Search for the cell housing the specified text and yield its (x, y) center coordinate. 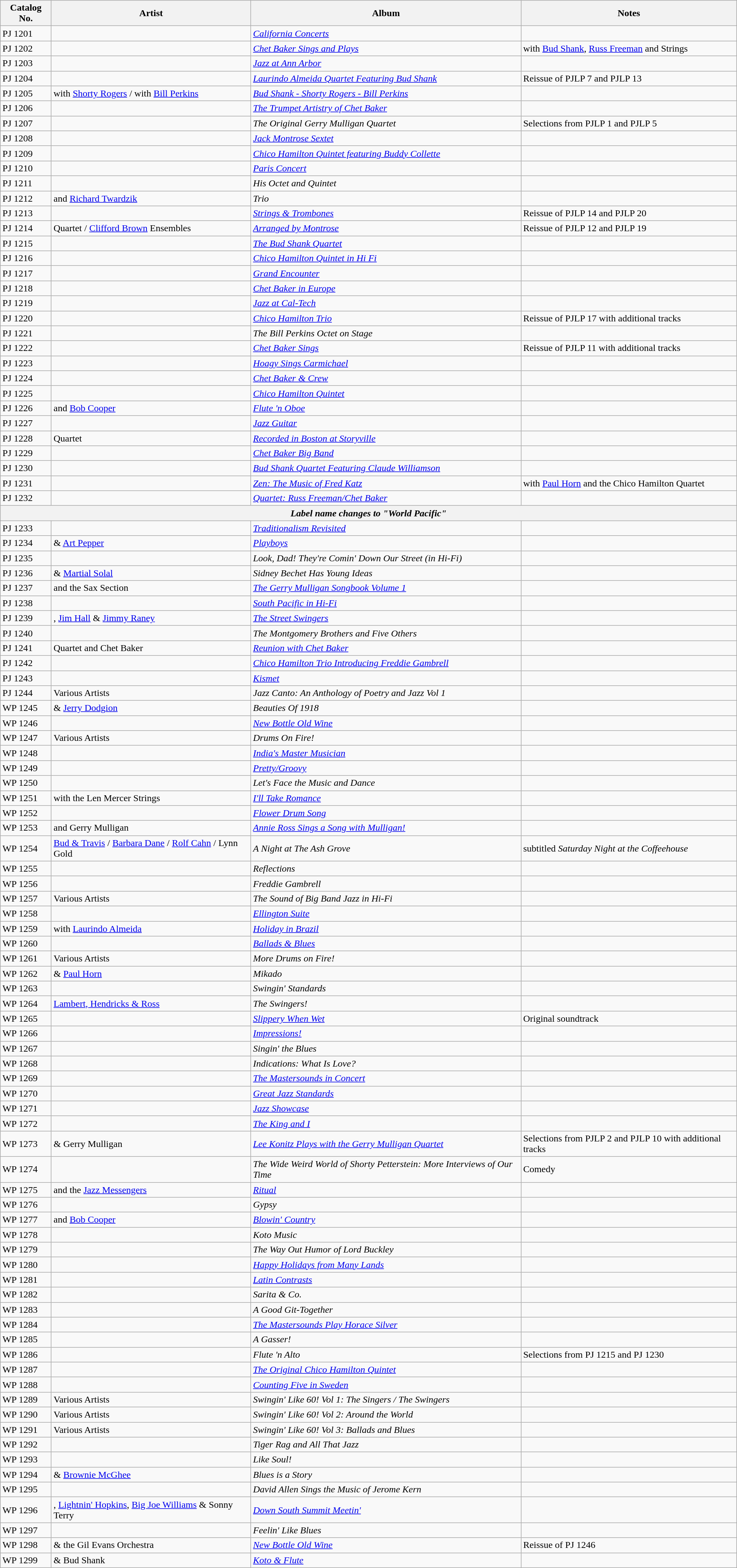
PJ 1235 (26, 558)
Swingin' Like 60! Vol 2: Around the World (386, 1414)
The Bud Shank Quartet (386, 243)
PJ 1202 (26, 48)
PJ 1244 (26, 693)
Gypsy (386, 1205)
Beauties Of 1918 (386, 708)
Jazz Guitar (386, 423)
Down South Summit Meetin' (386, 1510)
WP 1258 (26, 913)
WP 1273 (26, 1144)
WP 1278 (26, 1235)
WP 1274 (26, 1169)
WP 1245 (26, 708)
WP 1254 (26, 848)
WP 1279 (26, 1250)
WP 1293 (26, 1460)
WP 1296 (26, 1510)
Jack Montrose Sextet (386, 138)
The Sound of Big Band Jazz in Hi-Fi (386, 898)
Reissue of PJLP 7 and PJLP 13 (629, 78)
subtitled Saturday Night at the Coffeehouse (629, 848)
WP 1280 (26, 1265)
WP 1247 (26, 738)
with Paul Horn and the Chico Hamilton Quartet (629, 483)
PJ 1236 (26, 573)
Chico Hamilton Quintet featuring Buddy Collette (386, 153)
WP 1298 (26, 1545)
PJ 1226 (26, 408)
PJ 1206 (26, 108)
Reissue of PJLP 11 with additional tracks (629, 348)
The Original Chico Hamilton Quintet (386, 1369)
Album (386, 13)
Swingin' Like 60! Vol 1: The Singers / The Swingers (386, 1399)
Holiday in Brazil (386, 928)
Chico Hamilton Quintet in Hi Fi (386, 258)
WP 1265 (26, 1019)
PJ 1209 (26, 153)
Selections from PJ 1215 and PJ 1230 (629, 1355)
WP 1267 (26, 1048)
WP 1261 (26, 959)
with the Len Mercer Strings (151, 798)
Traditionalism Revisited (386, 528)
PJ 1231 (26, 483)
PJ 1211 (26, 183)
PJ 1204 (26, 78)
The Mastersounds Play Horace Silver (386, 1325)
Indications: What Is Love? (386, 1063)
Kismet (386, 678)
A Gasser! (386, 1340)
, Jim Hall & Jimmy Raney (151, 618)
PJ 1216 (26, 258)
WP 1288 (26, 1384)
Flute 'n Alto (386, 1355)
Chico Hamilton Trio Introducing Freddie Gambrell (386, 663)
Chet Baker & Crew (386, 378)
PJ 1220 (26, 318)
& the Gil Evans Orchestra (151, 1545)
Playboys (386, 543)
WP 1299 (26, 1560)
Quartet and Chet Baker (151, 648)
& Bud Shank (151, 1560)
The Gerry Mulligan Songbook Volume 1 (386, 588)
Ellington Suite (386, 913)
Blowin' Country (386, 1220)
Bud Shank Quartet Featuring Claude Williamson (386, 468)
Let's Face the Music and Dance (386, 783)
Catalog No. (26, 13)
WP 1259 (26, 928)
WP 1257 (26, 898)
Quartet: Russ Freeman/Chet Baker (386, 498)
Koto Music (386, 1235)
Sarita & Co. (386, 1295)
The Montgomery Brothers and Five Others (386, 633)
PJ 1233 (26, 528)
Chet Baker in Europe (386, 288)
Sidney Bechet Has Young Ideas (386, 573)
A Good Git-Together (386, 1310)
, Lightnin' Hopkins, Big Joe Williams & Sonny Terry (151, 1510)
WP 1270 (26, 1093)
Reissue of PJ 1246 (629, 1545)
Quartet (151, 438)
Jazz at Ann Arbor (386, 63)
WP 1251 (26, 798)
PJ 1230 (26, 468)
WP 1256 (26, 883)
Selections from PJLP 1 and PJLP 5 (629, 123)
Artist (151, 13)
WP 1246 (26, 723)
with Bud Shank, Russ Freeman and Strings (629, 48)
The King and I (386, 1123)
WP 1255 (26, 868)
PJ 1241 (26, 648)
PJ 1243 (26, 678)
Reissue of PJLP 17 with additional tracks (629, 318)
Laurindo Almeida Quartet Featuring Bud Shank (386, 78)
WP 1269 (26, 1078)
Ritual (386, 1190)
Chet Baker Big Band (386, 453)
PJ 1238 (26, 603)
WP 1253 (26, 828)
Pretty/Groovy (386, 768)
WP 1285 (26, 1340)
Ballads & Blues (386, 944)
WP 1277 (26, 1220)
with Laurindo Almeida (151, 928)
Reissue of PJLP 14 and PJLP 20 (629, 213)
Bud Shank - Shorty Rogers - Bill Perkins (386, 93)
South Pacific in Hi-Fi (386, 603)
PJ 1208 (26, 138)
WP 1252 (26, 813)
& Brownie McGhee (151, 1475)
& Jerry Dodgion (151, 708)
Zen: The Music of Fred Katz (386, 483)
Hoagy Sings Carmichael (386, 363)
Flower Drum Song (386, 813)
WP 1276 (26, 1205)
WP 1292 (26, 1445)
PJ 1201 (26, 33)
WP 1250 (26, 783)
Trio (386, 198)
PJ 1232 (26, 498)
Paris Concert (386, 168)
Notes (629, 13)
WP 1291 (26, 1429)
Grand Encounter (386, 273)
Chet Baker Sings (386, 348)
PJ 1214 (26, 228)
Happy Holidays from Many Lands (386, 1265)
and the Sax Section (151, 588)
and the Jazz Messengers (151, 1190)
Reunion with Chet Baker (386, 648)
David Allen Sings the Music of Jerome Kern (386, 1490)
Counting Five in Sweden (386, 1384)
Strings & Trombones (386, 213)
PJ 1240 (26, 633)
WP 1283 (26, 1310)
PJ 1210 (26, 168)
Jazz at Cal-Tech (386, 303)
The Street Swingers (386, 618)
The Bill Perkins Octet on Stage (386, 333)
PJ 1219 (26, 303)
& Martial Solal (151, 573)
Label name changes to "World Pacific" (368, 513)
WP 1295 (26, 1490)
PJ 1229 (26, 453)
WP 1275 (26, 1190)
WP 1248 (26, 753)
Tiger Rag and All That Jazz (386, 1445)
WP 1264 (26, 1004)
More Drums on Fire! (386, 959)
PJ 1234 (26, 543)
Lambert, Hendricks & Ross (151, 1004)
The Swingers! (386, 1004)
WP 1268 (26, 1063)
Swingin' Like 60! Vol 3: Ballads and Blues (386, 1429)
Bud & Travis / Barbara Dane / Rolf Cahn / Lynn Gold (151, 848)
WP 1249 (26, 768)
WP 1281 (26, 1280)
Impressions! (386, 1034)
& Gerry Mulligan (151, 1144)
WP 1286 (26, 1355)
PJ 1223 (26, 363)
Jazz Canto: An Anthology of Poetry and Jazz Vol 1 (386, 693)
Singin' the Blues (386, 1048)
PJ 1207 (26, 123)
Like Soul! (386, 1460)
Selections from PJLP 2 and PJLP 10 with additional tracks (629, 1144)
Recorded in Boston at Storyville (386, 438)
The Wide Weird World of Shorty Petterstein: More Interviews of Our Time (386, 1169)
The Way Out Humor of Lord Buckley (386, 1250)
WP 1266 (26, 1034)
Original soundtrack (629, 1019)
& Paul Horn (151, 974)
PJ 1228 (26, 438)
India's Master Musician (386, 753)
Koto & Flute (386, 1560)
WP 1262 (26, 974)
Great Jazz Standards (386, 1093)
A Night at The Ash Grove (386, 848)
Mikado (386, 974)
WP 1282 (26, 1295)
Chet Baker Sings and Plays (386, 48)
WP 1290 (26, 1414)
Look, Dad! They're Comin' Down Our Street (in Hi-Fi) (386, 558)
PJ 1205 (26, 93)
Lee Konitz Plays with the Gerry Mulligan Quartet (386, 1144)
Chico Hamilton Trio (386, 318)
His Octet and Quintet (386, 183)
Quartet / Clifford Brown Ensembles (151, 228)
Swingin' Standards (386, 989)
Annie Ross Sings a Song with Mulligan! (386, 828)
Jazz Showcase (386, 1108)
Blues is a Story (386, 1475)
WP 1287 (26, 1369)
Arranged by Montrose (386, 228)
Reflections (386, 868)
Drums On Fire! (386, 738)
PJ 1221 (26, 333)
Chico Hamilton Quintet (386, 393)
Slippery When Wet (386, 1019)
PJ 1215 (26, 243)
PJ 1227 (26, 423)
PJ 1217 (26, 273)
PJ 1213 (26, 213)
PJ 1237 (26, 588)
WP 1272 (26, 1123)
Comedy (629, 1169)
Freddie Gambrell (386, 883)
Reissue of PJLP 12 and PJLP 19 (629, 228)
Latin Contrasts (386, 1280)
PJ 1224 (26, 378)
WP 1263 (26, 989)
I'll Take Romance (386, 798)
Feelin' Like Blues (386, 1530)
The Trumpet Artistry of Chet Baker (386, 108)
PJ 1225 (26, 393)
& Art Pepper (151, 543)
PJ 1242 (26, 663)
PJ 1212 (26, 198)
WP 1294 (26, 1475)
WP 1284 (26, 1325)
and Richard Twardzik (151, 198)
California Concerts (386, 33)
WP 1260 (26, 944)
PJ 1218 (26, 288)
WP 1271 (26, 1108)
The Mastersounds in Concert (386, 1078)
The Original Gerry Mulligan Quartet (386, 123)
with Shorty Rogers / with Bill Perkins (151, 93)
PJ 1239 (26, 618)
PJ 1222 (26, 348)
WP 1289 (26, 1399)
PJ 1203 (26, 63)
and Gerry Mulligan (151, 828)
WP 1297 (26, 1530)
Flute 'n Oboe (386, 408)
